Scan for the cell matching the given text and deliver its (x, y) coordinate at center. 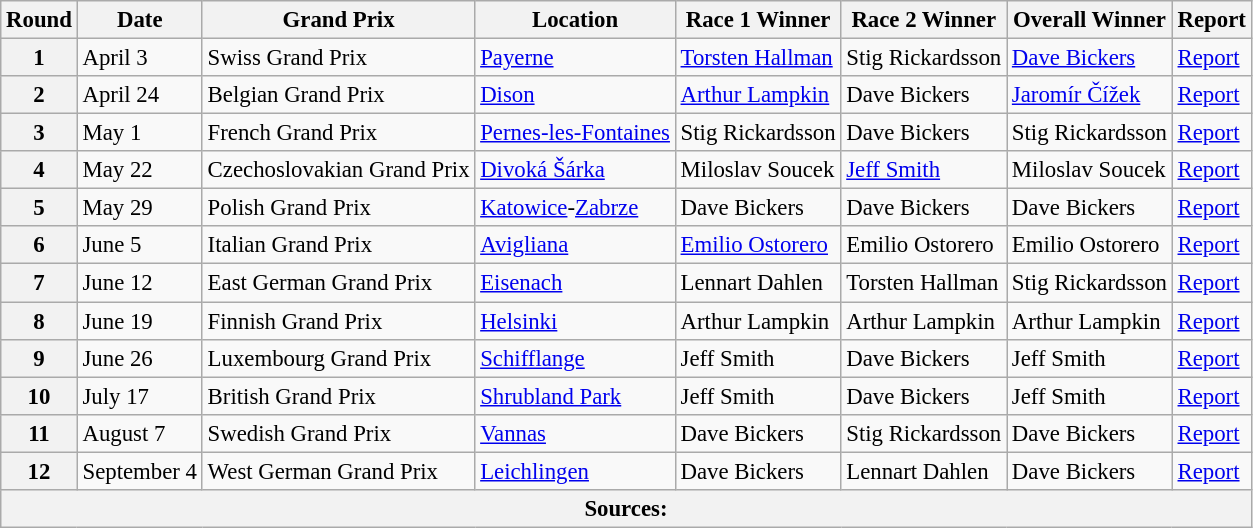
June 5 (140, 245)
12 (39, 471)
British Grand Prix (338, 396)
Dison (575, 95)
June 19 (140, 321)
Leichlingen (575, 471)
June 12 (140, 283)
Location (575, 20)
September 4 (140, 471)
West German Grand Prix (338, 471)
Shrubland Park (575, 396)
Vannas (575, 433)
May 29 (140, 208)
Date (140, 20)
11 (39, 433)
10 (39, 396)
3 (39, 133)
Belgian Grand Prix (338, 95)
May 22 (140, 170)
Italian Grand Prix (338, 245)
Schifflange (575, 358)
Luxembourg Grand Prix (338, 358)
Helsinki (575, 321)
Race 1 Winner (758, 20)
May 1 (140, 133)
April 3 (140, 58)
8 (39, 321)
Jaromír Čížek (1090, 95)
Finnish Grand Prix (338, 321)
7 (39, 283)
1 (39, 58)
Overall Winner (1090, 20)
4 (39, 170)
Katowice-Zabrze (575, 208)
April 24 (140, 95)
6 (39, 245)
French Grand Prix (338, 133)
Divoká Šárka (575, 170)
2 (39, 95)
Sources: (626, 509)
Polish Grand Prix (338, 208)
June 26 (140, 358)
5 (39, 208)
Swedish Grand Prix (338, 433)
Round (39, 20)
Grand Prix (338, 20)
9 (39, 358)
August 7 (140, 433)
Avigliana (575, 245)
Payerne (575, 58)
Swiss Grand Prix (338, 58)
Czechoslovakian Grand Prix (338, 170)
Race 2 Winner (924, 20)
East German Grand Prix (338, 283)
July 17 (140, 396)
Pernes-les-Fontaines (575, 133)
Eisenach (575, 283)
